Locate the cell with the specified text and output its (X, Y) center coordinate. 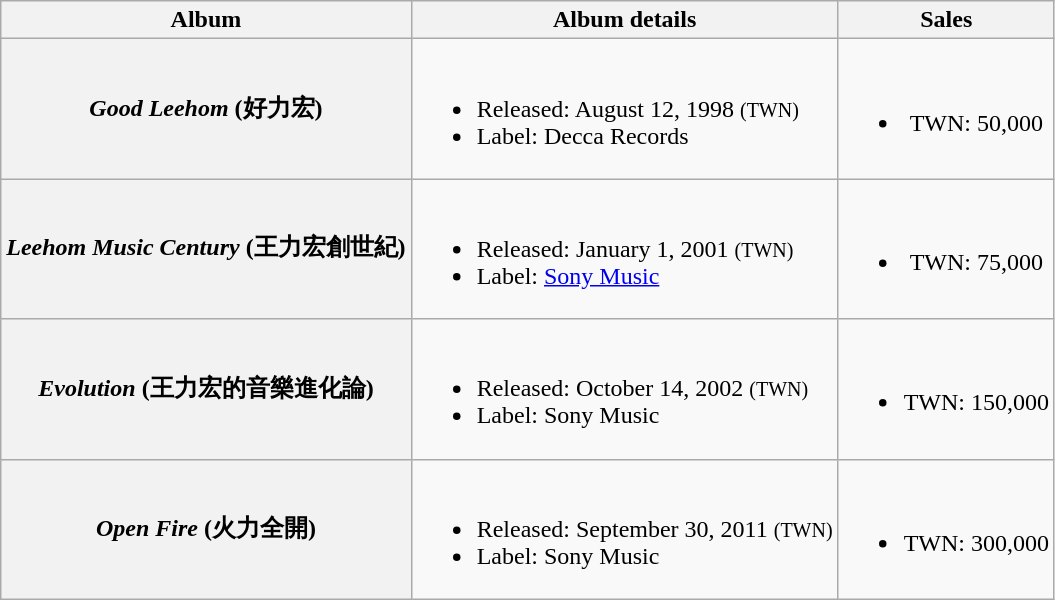
Album details (624, 20)
Released: September 30, 2011 (TWN)Label: Sony Music (624, 529)
Open Fire (火力全開) (206, 529)
Released: January 1, 2001 (TWN)Label: Sony Music (624, 249)
Sales (946, 20)
Album (206, 20)
Released: October 14, 2002 (TWN)Label: Sony Music (624, 389)
Released: August 12, 1998 (TWN)Label: Decca Records (624, 109)
TWN: 50,000 (946, 109)
TWN: 150,000 (946, 389)
TWN: 300,000 (946, 529)
Evolution (王力宏的音樂進化論) (206, 389)
Good Leehom (好力宏) (206, 109)
Leehom Music Century (王力宏創世紀) (206, 249)
TWN: 75,000 (946, 249)
